Detect which cell encompasses the target text, then output its [X, Y] center coordinate. 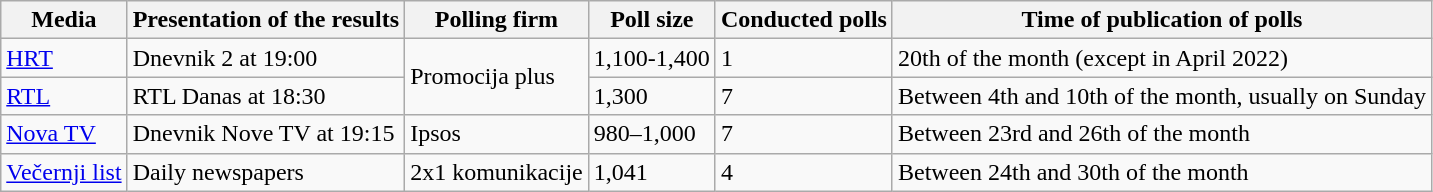
Ipsos [497, 134]
Presentation of the results [266, 20]
Polling firm [497, 20]
Between 24th and 30th of the month [1162, 172]
RTL Danas at 18:30 [266, 96]
Večernji list [64, 172]
Poll size [652, 20]
Between 4th and 10th of the month, usually on Sunday [1162, 96]
1,300 [652, 96]
4 [804, 172]
Promocija plus [497, 77]
Daily newspapers [266, 172]
20th of the month (except in April 2022) [1162, 58]
Media [64, 20]
Conducted polls [804, 20]
Nova TV [64, 134]
HRT [64, 58]
Time of publication of polls [1162, 20]
Between 23rd and 26th of the month [1162, 134]
RTL [64, 96]
Dnevnik 2 at 19:00 [266, 58]
980–1,000 [652, 134]
Dnevnik Nove TV at 19:15 [266, 134]
1 [804, 58]
1,041 [652, 172]
2x1 komunikacije [497, 172]
1,100-1,400 [652, 58]
